Find where the given text appears and provide that cell's center as [X, Y] coordinate. 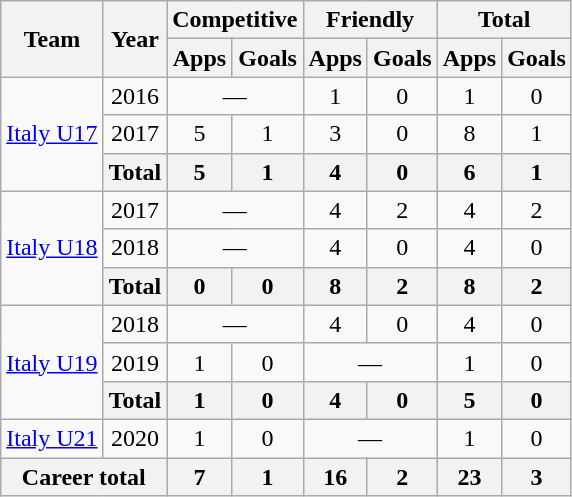
23 [469, 477]
Team [52, 39]
6 [469, 172]
Competitive [235, 20]
Year [135, 39]
Italy U19 [52, 362]
Italy U18 [52, 248]
Italy U17 [52, 134]
7 [200, 477]
Italy U21 [52, 438]
16 [335, 477]
2016 [135, 96]
2019 [135, 362]
Career total [84, 477]
2020 [135, 438]
Friendly [370, 20]
